Find where the given text appears and provide that cell's center as (x, y) coordinate. 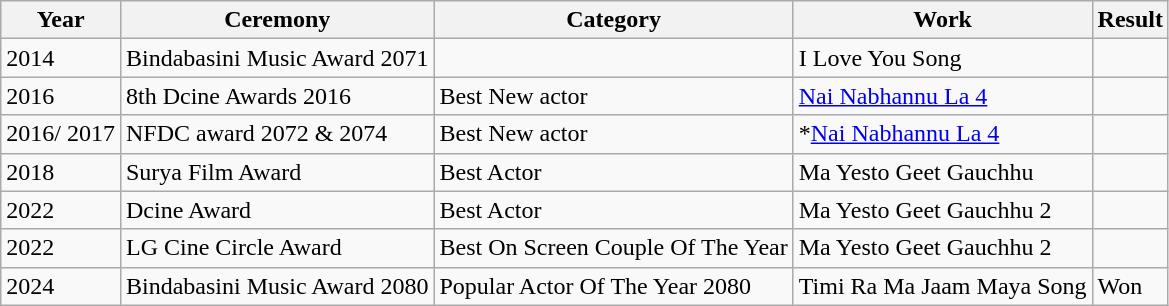
Result (1130, 20)
Ceremony (277, 20)
8th Dcine Awards 2016 (277, 96)
*Nai Nabhannu La 4 (942, 134)
2018 (61, 172)
Nai Nabhannu La 4 (942, 96)
Ma Yesto Geet Gauchhu (942, 172)
I Love You Song (942, 58)
NFDC award 2072 & 2074 (277, 134)
2014 (61, 58)
2016/ 2017 (61, 134)
2016 (61, 96)
Surya Film Award (277, 172)
Popular Actor Of The Year 2080 (614, 286)
Work (942, 20)
Timi Ra Ma Jaam Maya Song (942, 286)
Bindabasini Music Award 2071 (277, 58)
Year (61, 20)
Category (614, 20)
Dcine Award (277, 210)
Best On Screen Couple Of The Year (614, 248)
LG Cine Circle Award (277, 248)
Won (1130, 286)
Bindabasini Music Award 2080 (277, 286)
2024 (61, 286)
